Return the (x, y) coordinate for the center point of the cell that contains the specified text.  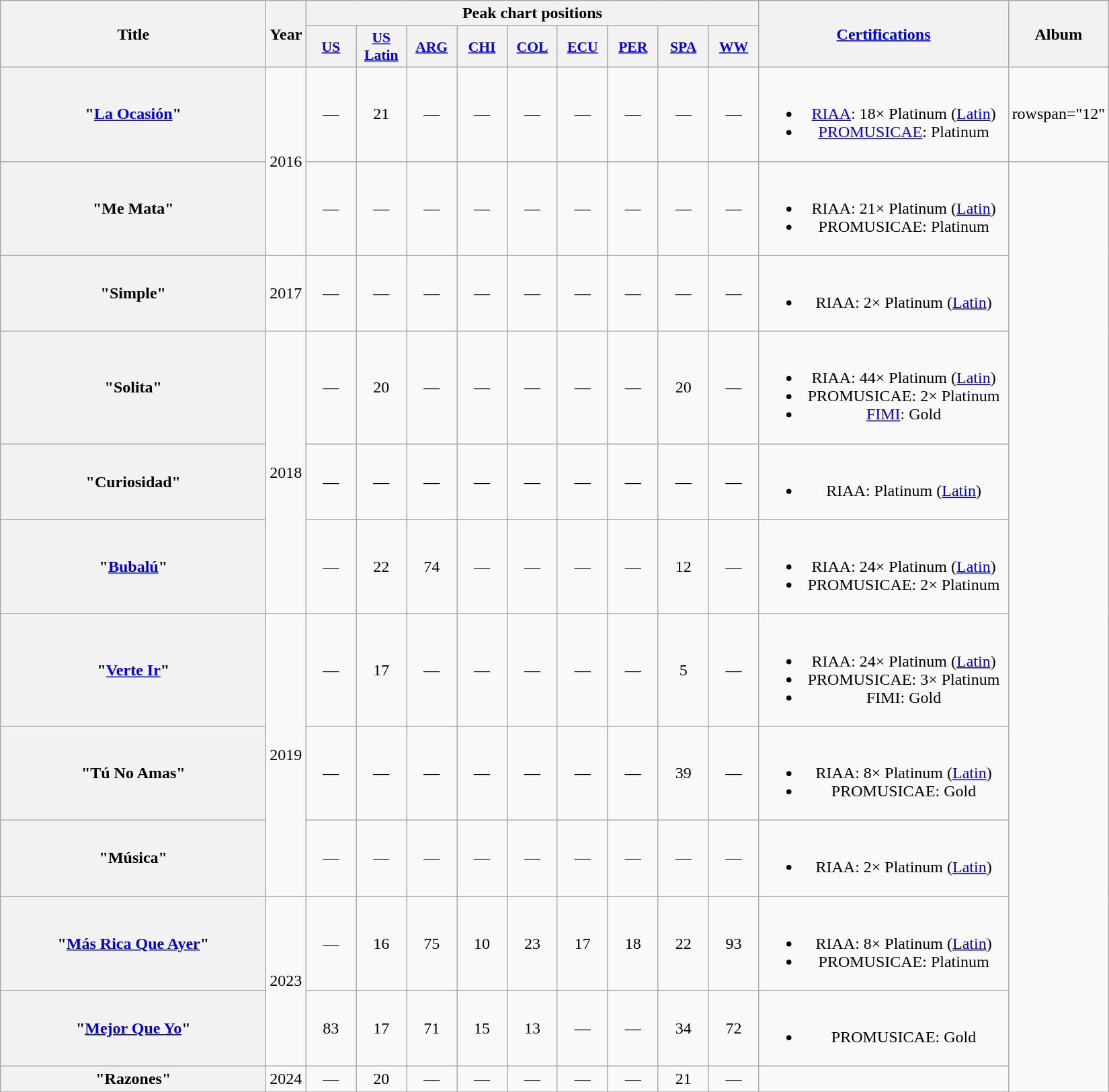
RIAA: 8× Platinum (Latin)PROMUSICAE: Platinum (883, 943)
83 (331, 1028)
Certifications (883, 34)
2024 (286, 1079)
72 (734, 1028)
ARG (432, 47)
RIAA: 18× Platinum (Latin)PROMUSICAE: Platinum (883, 114)
RIAA: 8× Platinum (Latin)PROMUSICAE: Gold (883, 773)
2016 (286, 161)
2019 (286, 755)
"Bubalú" (133, 566)
Year (286, 34)
2018 (286, 472)
12 (683, 566)
RIAA: 44× Platinum (Latin)PROMUSICAE: 2× PlatinumFIMI: Gold (883, 387)
93 (734, 943)
PROMUSICAE: Gold (883, 1028)
RIAA: Platinum (Latin) (883, 481)
ECU (582, 47)
"Solita" (133, 387)
71 (432, 1028)
34 (683, 1028)
"Razones" (133, 1079)
15 (483, 1028)
"Tú No Amas" (133, 773)
"Simple" (133, 293)
rowspan="12" (1059, 114)
"Curiosidad" (133, 481)
"Mejor Que Yo" (133, 1028)
75 (432, 943)
5 (683, 669)
74 (432, 566)
Title (133, 34)
Peak chart positions (532, 13)
COL (532, 47)
13 (532, 1028)
18 (633, 943)
WW (734, 47)
"Me Mata" (133, 208)
16 (382, 943)
"Más Rica Que Ayer" (133, 943)
"La Ocasión" (133, 114)
2023 (286, 981)
"Música" (133, 857)
USLatin (382, 47)
2017 (286, 293)
PER (633, 47)
RIAA: 24× Platinum (Latin)PROMUSICAE: 2× Platinum (883, 566)
US (331, 47)
SPA (683, 47)
23 (532, 943)
10 (483, 943)
CHI (483, 47)
39 (683, 773)
RIAA: 24× Platinum (Latin)PROMUSICAE: 3× PlatinumFIMI: Gold (883, 669)
Album (1059, 34)
"Verte Ir" (133, 669)
RIAA: 21× Platinum (Latin)PROMUSICAE: Platinum (883, 208)
